Locate the cell with the specified text and output its [X, Y] center coordinate. 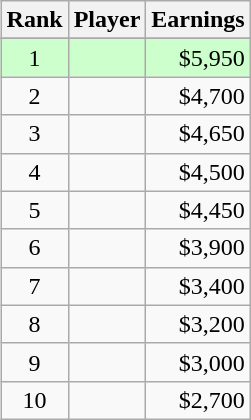
$3,000 [198, 362]
3 [34, 134]
6 [34, 248]
1 [34, 58]
Player [107, 20]
7 [34, 286]
10 [34, 400]
4 [34, 172]
9 [34, 362]
$4,700 [198, 96]
8 [34, 324]
$4,450 [198, 210]
$3,200 [198, 324]
$4,650 [198, 134]
$3,900 [198, 248]
$5,950 [198, 58]
$3,400 [198, 286]
Earnings [198, 20]
5 [34, 210]
2 [34, 96]
$4,500 [198, 172]
$2,700 [198, 400]
Rank [34, 20]
